Provide the (X, Y) coordinate of the cell's center where the given text is located.  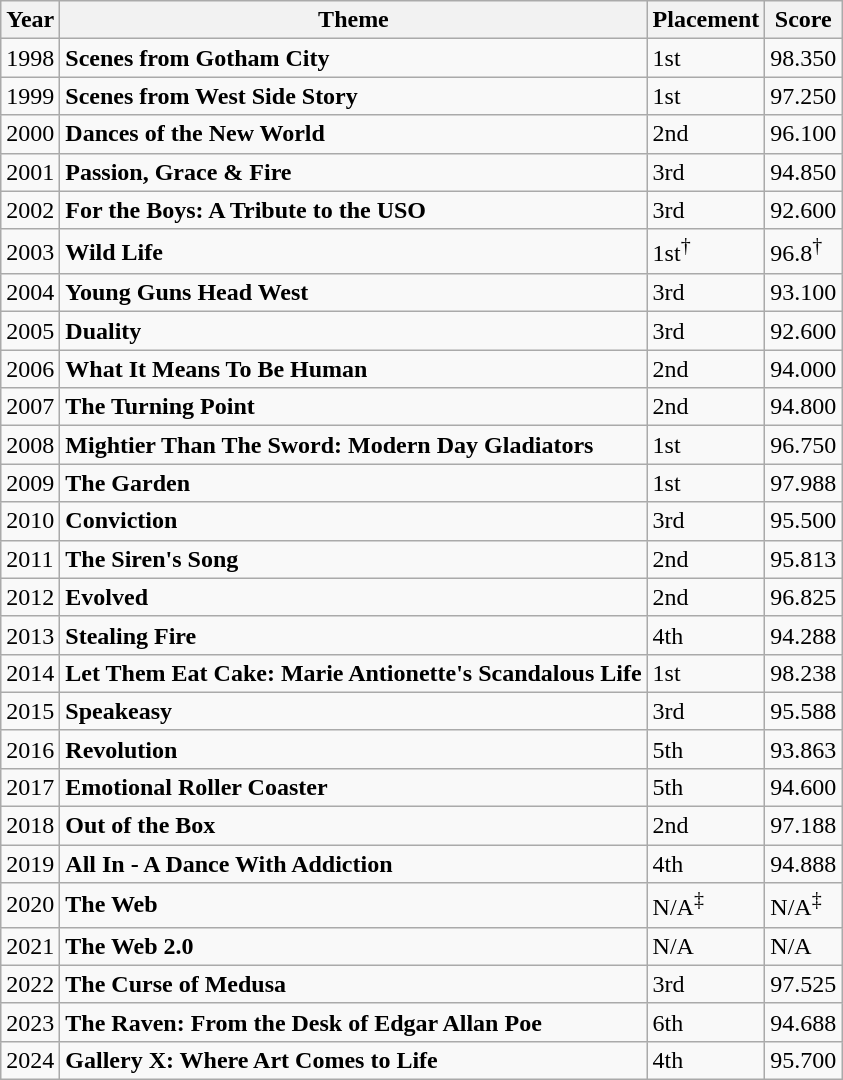
1st† (706, 252)
97.988 (804, 483)
Conviction (354, 521)
94.288 (804, 635)
98.350 (804, 58)
Young Guns Head West (354, 293)
2003 (30, 252)
Year (30, 20)
Out of the Box (354, 826)
Emotional Roller Coaster (354, 787)
2021 (30, 946)
96.8† (804, 252)
2014 (30, 673)
1999 (30, 96)
2013 (30, 635)
2007 (30, 407)
6th (706, 1022)
2024 (30, 1060)
Placement (706, 20)
96.100 (804, 134)
Evolved (354, 597)
94.850 (804, 172)
2011 (30, 559)
Passion, Grace & Fire (354, 172)
Stealing Fire (354, 635)
Dances of the New World (354, 134)
Scenes from Gotham City (354, 58)
98.238 (804, 673)
Revolution (354, 749)
What It Means To Be Human (354, 369)
97.188 (804, 826)
2019 (30, 864)
2001 (30, 172)
Duality (354, 331)
The Siren's Song (354, 559)
The Raven: From the Desk of Edgar Allan Poe (354, 1022)
Mightier Than The Sword: Modern Day Gladiators (354, 445)
2015 (30, 711)
95.700 (804, 1060)
94.800 (804, 407)
2004 (30, 293)
All In - A Dance With Addiction (354, 864)
93.863 (804, 749)
Gallery X: Where Art Comes to Life (354, 1060)
The Web 2.0 (354, 946)
2005 (30, 331)
2022 (30, 984)
2000 (30, 134)
Wild Life (354, 252)
97.250 (804, 96)
The Garden (354, 483)
94.888 (804, 864)
The Curse of Medusa (354, 984)
96.750 (804, 445)
The Turning Point (354, 407)
The Web (354, 906)
Scenes from West Side Story (354, 96)
1998 (30, 58)
94.000 (804, 369)
Let Them Eat Cake: Marie Antionette's Scandalous Life (354, 673)
For the Boys: A Tribute to the USO (354, 210)
94.688 (804, 1022)
2023 (30, 1022)
94.600 (804, 787)
2006 (30, 369)
2002 (30, 210)
2012 (30, 597)
Theme (354, 20)
2009 (30, 483)
97.525 (804, 984)
2016 (30, 749)
2010 (30, 521)
96.825 (804, 597)
95.500 (804, 521)
Score (804, 20)
2020 (30, 906)
95.813 (804, 559)
2008 (30, 445)
2018 (30, 826)
93.100 (804, 293)
Speakeasy (354, 711)
95.588 (804, 711)
2017 (30, 787)
